Identify which cell holds the provided text, then report its (x, y) central coordinate. 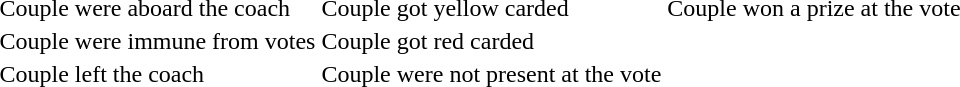
Couple got red carded (492, 41)
